Scan for the cell matching the given text and deliver its [X, Y] coordinate at center. 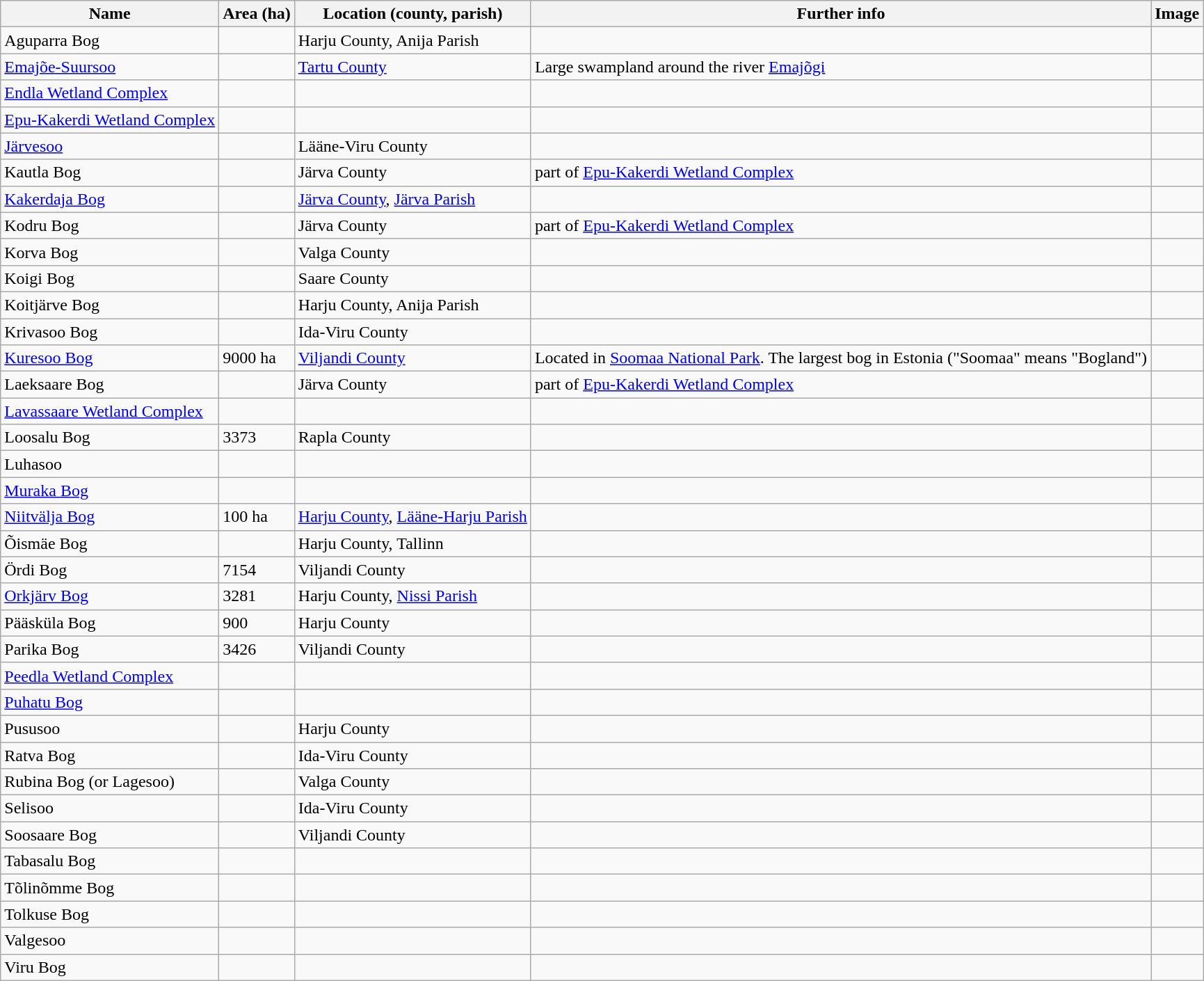
Koitjärve Bog [110, 305]
3373 [257, 438]
100 ha [257, 517]
900 [257, 623]
Muraka Bog [110, 490]
Selisoo [110, 808]
Luhasoo [110, 464]
Kakerdaja Bog [110, 199]
Rubina Bog (or Lagesoo) [110, 782]
Further info [840, 14]
Orkjärv Bog [110, 596]
Harju County, Tallinn [412, 543]
Valgesoo [110, 941]
9000 ha [257, 358]
Harju County, Lääne-Harju Parish [412, 517]
3426 [257, 649]
Loosalu Bog [110, 438]
Endla Wetland Complex [110, 93]
Koigi Bog [110, 278]
Name [110, 14]
Saare County [412, 278]
Kautla Bog [110, 173]
Niitvälja Bog [110, 517]
Laeksaare Bog [110, 385]
Parika Bog [110, 649]
Tolkuse Bog [110, 914]
Korva Bog [110, 252]
Harju County, Nissi Parish [412, 596]
Lääne-Viru County [412, 146]
Õismäe Bog [110, 543]
Tabasalu Bog [110, 861]
Large swampland around the river Emajõgi [840, 67]
Puhatu Bog [110, 702]
Soosaare Bog [110, 835]
Rapla County [412, 438]
Pääsküla Bog [110, 623]
Ördi Bog [110, 570]
Aguparra Bog [110, 40]
Tartu County [412, 67]
Kuresoo Bog [110, 358]
Järvesoo [110, 146]
7154 [257, 570]
Viru Bog [110, 967]
Ratva Bog [110, 755]
Järva County, Järva Parish [412, 199]
Epu-Kakerdi Wetland Complex [110, 120]
Tõlinõmme Bog [110, 888]
Located in Soomaa National Park. The largest bog in Estonia ("Soomaa" means "Bogland") [840, 358]
Peedla Wetland Complex [110, 676]
Kodru Bog [110, 225]
Krivasoo Bog [110, 332]
3281 [257, 596]
Lavassaare Wetland Complex [110, 411]
Image [1177, 14]
Area (ha) [257, 14]
Location (county, parish) [412, 14]
Emajõe-Suursoo [110, 67]
Pususoo [110, 728]
